Return [x, y] of the center of cell containing provided text 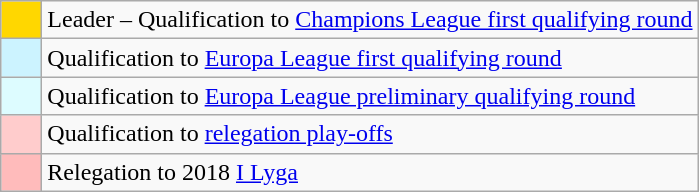
Qualification to Europa League first qualifying round [370, 58]
Qualification to relegation play-offs [370, 134]
Qualification to Europa League preliminary qualifying round [370, 96]
Leader – Qualification to Champions League first qualifying round [370, 20]
Relegation to 2018 I Lyga [370, 172]
